Extract the [X, Y] coordinate from the center of the cell holding the provided text.  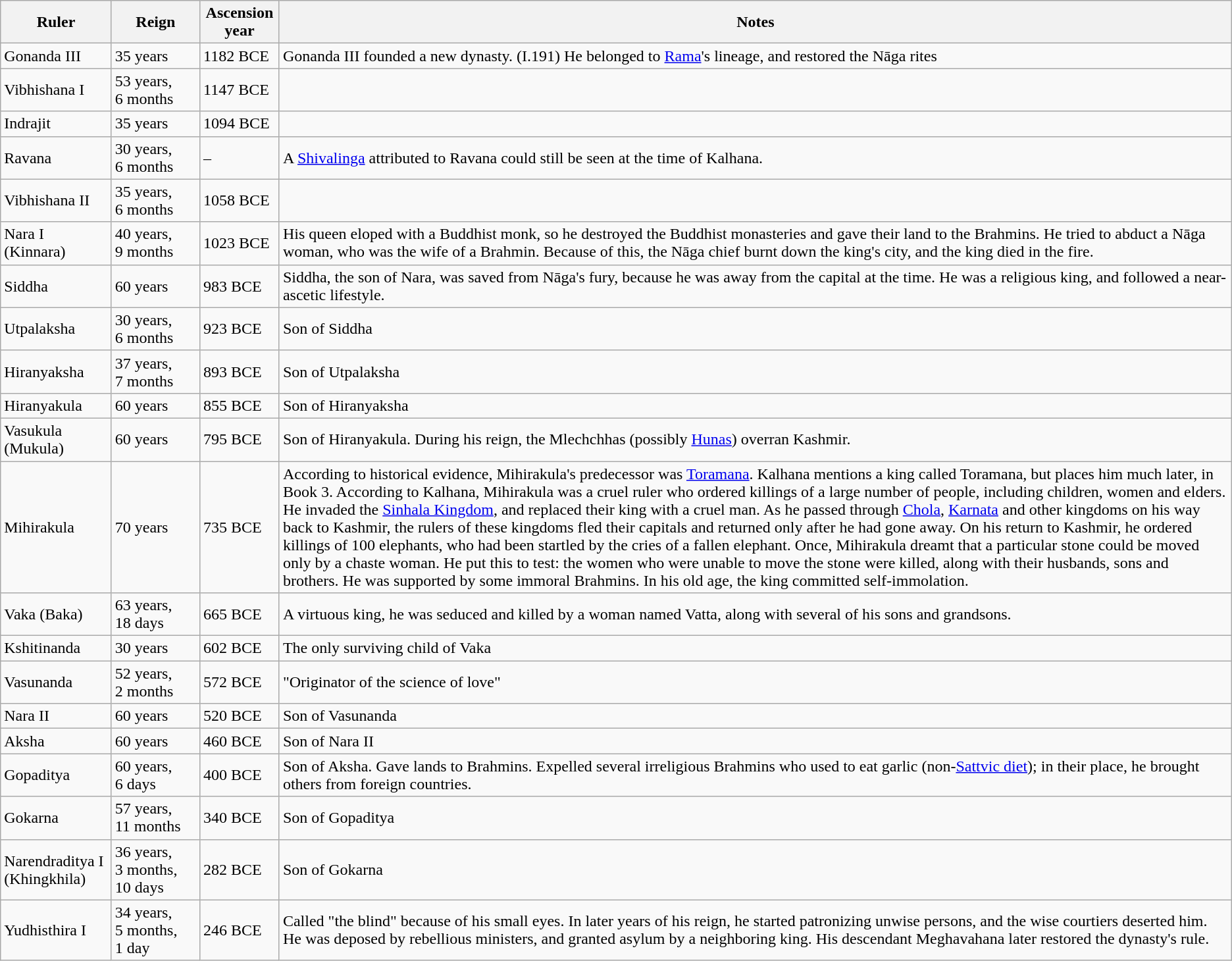
63 years, 18 days [155, 615]
52 years, 2 months [155, 682]
– [240, 158]
60 years, 6 days [155, 775]
Son of Nara II [756, 741]
Nara I (Kinnara) [56, 244]
Hiranyaksha [56, 371]
1147 BCE [240, 90]
Gokarna [56, 818]
57 years, 11 months [155, 818]
53 years, 6 months [155, 90]
Utpalaksha [56, 329]
Son of Hiranyaksha [756, 405]
Nara II [56, 716]
30 years [155, 648]
Son of Siddha [756, 329]
923 BCE [240, 329]
Siddha [56, 286]
520 BCE [240, 716]
460 BCE [240, 741]
855 BCE [240, 405]
Vibhishana I [56, 90]
"Originator of the science of love" [756, 682]
Vibhishana II [56, 200]
Son of Gopaditya [756, 818]
1023 BCE [240, 244]
Son of Vasunanda [756, 716]
Vasunanda [56, 682]
Hiranyakula [56, 405]
Kshitinanda [56, 648]
983 BCE [240, 286]
Ravana [56, 158]
37 years, 7 months [155, 371]
Gonanda III [56, 56]
Son of Gokarna [756, 870]
1058 BCE [240, 200]
70 years [155, 527]
Ascension year [240, 22]
1182 BCE [240, 56]
602 BCE [240, 648]
Vasukula (Mukula) [56, 440]
Vaka (Baka) [56, 615]
Narendraditya I (Khingkhila) [56, 870]
Aksha [56, 741]
735 BCE [240, 527]
A Shivalinga attributed to Ravana could still be seen at the time of Kalhana. [756, 158]
246 BCE [240, 930]
Notes [756, 22]
Ruler [56, 22]
Gonanda III founded a new dynasty. (I.191) He belonged to Rama's lineage, and restored the Nāga rites [756, 56]
Mihirakula [56, 527]
The only surviving child of Vaka [756, 648]
A virtuous king, he was seduced and killed by a woman named Vatta, along with several of his sons and grandsons. [756, 615]
40 years, 9 months [155, 244]
893 BCE [240, 371]
665 BCE [240, 615]
35 years, 6 months [155, 200]
36 years, 3 months, 10 days [155, 870]
572 BCE [240, 682]
340 BCE [240, 818]
Son of Hiranyakula. During his reign, the Mlechchhas (possibly Hunas) overran Kashmir. [756, 440]
Reign [155, 22]
34 years, 5 months, 1 day [155, 930]
Yudhisthira I [56, 930]
795 BCE [240, 440]
400 BCE [240, 775]
1094 BCE [240, 124]
Gopaditya [56, 775]
Son of Utpalaksha [756, 371]
Indrajit [56, 124]
282 BCE [240, 870]
